Return the [X, Y] coordinate for the center point of the cell that contains the specified text.  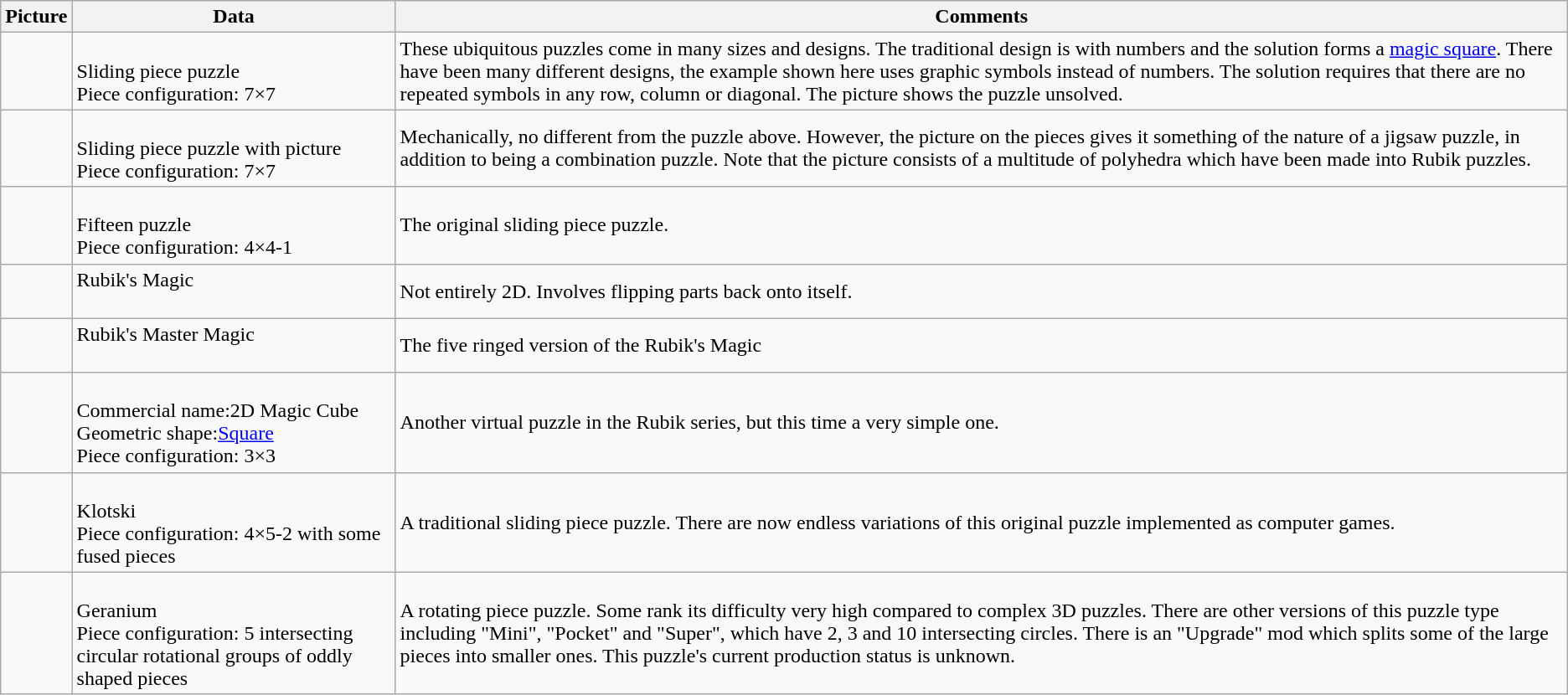
Rubik's Magic [234, 291]
Another virtual puzzle in the Rubik series, but this time a very simple one. [982, 422]
A traditional sliding piece puzzle. There are now endless variations of this original puzzle implemented as computer games. [982, 523]
Not entirely 2D. Involves flipping parts back onto itself. [982, 291]
Data [234, 17]
Picture [37, 17]
Klotski Piece configuration: 4×5-2 with some fused pieces [234, 523]
Sliding piece puzzle Piece configuration: 7×7 [234, 71]
Comments [982, 17]
Commercial name:2D Magic Cube Geometric shape:Square Piece configuration: 3×3 [234, 422]
The original sliding piece puzzle. [982, 225]
Rubik's Master Magic [234, 345]
Geranium Piece configuration: 5 intersecting circular rotational groups of oddly shaped pieces [234, 633]
Sliding piece puzzle with picture Piece configuration: 7×7 [234, 148]
Fifteen puzzle Piece configuration: 4×4-1 [234, 225]
The five ringed version of the Rubik's Magic [982, 345]
